Search for the cell housing the specified text and yield its [X, Y] center coordinate. 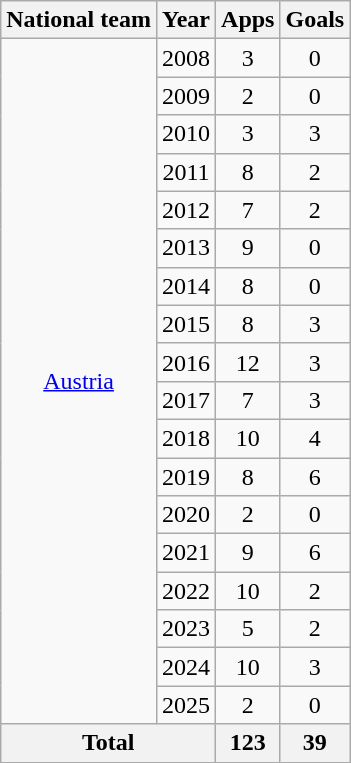
Apps [248, 20]
2020 [186, 515]
2014 [186, 286]
Total [108, 743]
2017 [186, 400]
Year [186, 20]
2011 [186, 172]
National team [79, 20]
2012 [186, 210]
Goals [315, 20]
2016 [186, 362]
39 [315, 743]
2018 [186, 438]
2024 [186, 667]
Austria [79, 382]
2023 [186, 629]
5 [248, 629]
2021 [186, 553]
2025 [186, 705]
2013 [186, 248]
2019 [186, 477]
2015 [186, 324]
2009 [186, 96]
2010 [186, 134]
12 [248, 362]
123 [248, 743]
2022 [186, 591]
2008 [186, 58]
4 [315, 438]
